Extract the [X, Y] coordinate from the center of the cell holding the provided text.  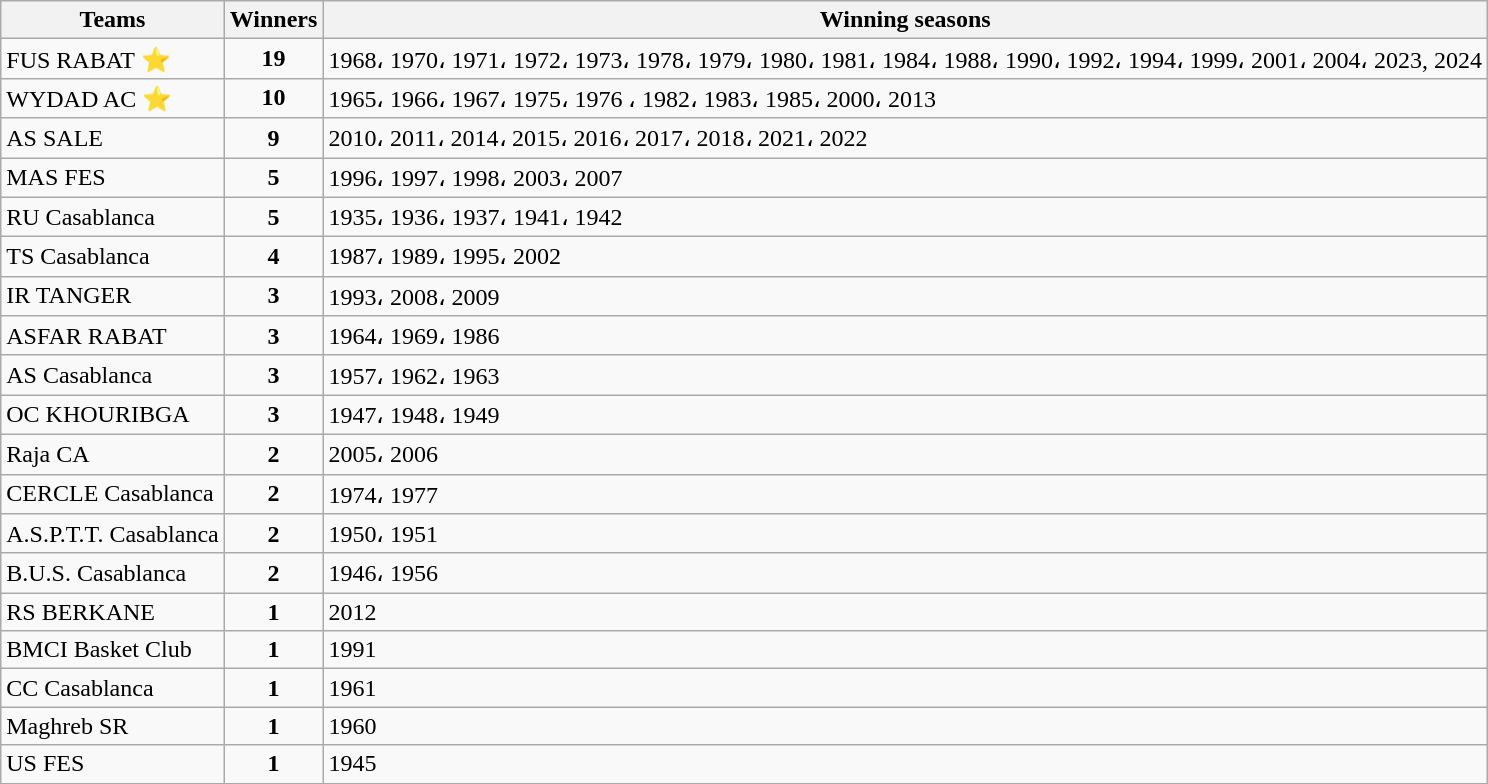
2012 [906, 612]
4 [274, 257]
AS Casablanca [112, 375]
BMCI Basket Club [112, 650]
1996، 1997، 1998، 2003، 2007 [906, 178]
ASFAR RABAT [112, 336]
RS BERKANE [112, 612]
9 [274, 138]
Teams [112, 20]
1947، 1948، 1949 [906, 415]
1945 [906, 764]
1968، 1970، 1971، 1972، 1973، 1978، 1979، 1980، 1981، 1984، 1988، 1990، 1992، 1994، 1999، 2001، 2004، 2023, 2024 [906, 59]
CC Casablanca [112, 688]
Raja CA [112, 454]
2010، 2011، 2014، 2015، 2016، 2017، 2018، 2021، 2022 [906, 138]
CERCLE Casablanca [112, 494]
Winning seasons [906, 20]
1991 [906, 650]
1946، 1956 [906, 573]
1993، 2008، 2009 [906, 296]
19 [274, 59]
RU Casablanca [112, 217]
Maghreb SR [112, 726]
1950، 1951 [906, 534]
10 [274, 98]
TS Casablanca [112, 257]
1987، 1989، 1995، 2002 [906, 257]
OC KHOURIBGA [112, 415]
US FES [112, 764]
1965، 1966، 1967، 1975، 1976 ، 1982، 1983، 1985، 2000، 2013 [906, 98]
A.S.P.T.T. Casablanca [112, 534]
2005، 2006 [906, 454]
1964، 1969، 1986 [906, 336]
B.U.S. Casablanca [112, 573]
WYDAD AC ⭐ [112, 98]
1961 [906, 688]
MAS FES [112, 178]
1960 [906, 726]
FUS RABAT ⭐ [112, 59]
IR TANGER [112, 296]
1957، 1962، 1963 [906, 375]
1974، 1977 [906, 494]
AS SALE [112, 138]
1935، 1936، 1937، 1941، 1942 [906, 217]
Winners [274, 20]
